Locate the cell with the specified text and output its [x, y] center coordinate. 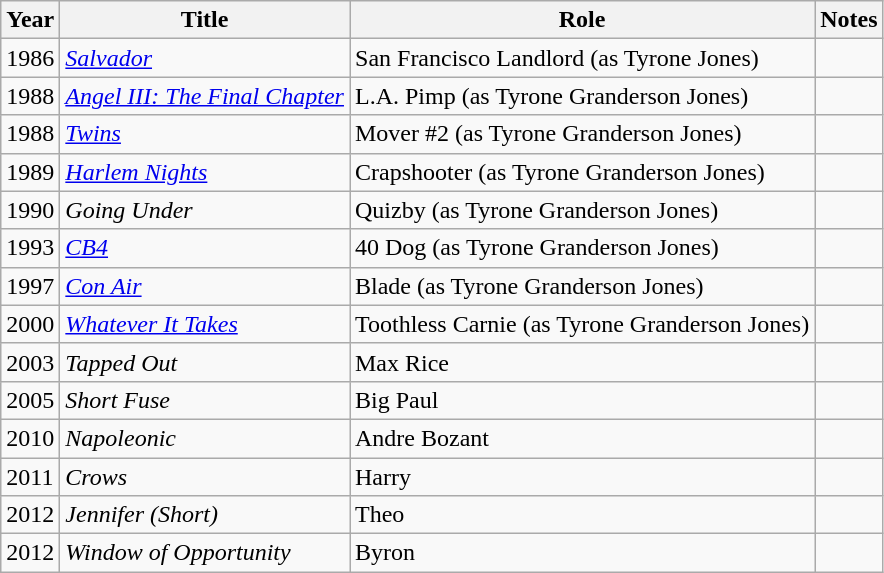
L.A. Pimp (as Tyrone Granderson Jones) [582, 96]
Short Fuse [205, 400]
40 Dog (as Tyrone Granderson Jones) [582, 248]
1989 [30, 172]
Andre Bozant [582, 438]
Con Air [205, 286]
1990 [30, 210]
San Francisco Landlord (as Tyrone Jones) [582, 58]
Harlem Nights [205, 172]
2003 [30, 362]
Crapshooter (as Tyrone Granderson Jones) [582, 172]
2010 [30, 438]
Max Rice [582, 362]
Year [30, 20]
Going Under [205, 210]
Toothless Carnie (as Tyrone Granderson Jones) [582, 324]
2005 [30, 400]
Salvador [205, 58]
Whatever It Takes [205, 324]
2011 [30, 477]
Jennifer (Short) [205, 515]
Napoleonic [205, 438]
Angel III: The Final Chapter [205, 96]
Byron [582, 553]
Title [205, 20]
Theo [582, 515]
Role [582, 20]
Crows [205, 477]
CB4 [205, 248]
Quizby (as Tyrone Granderson Jones) [582, 210]
Window of Opportunity [205, 553]
1986 [30, 58]
1993 [30, 248]
Blade (as Tyrone Granderson Jones) [582, 286]
Mover #2 (as Tyrone Granderson Jones) [582, 134]
2000 [30, 324]
1997 [30, 286]
Big Paul [582, 400]
Harry [582, 477]
Twins [205, 134]
Notes [849, 20]
Tapped Out [205, 362]
